Determine the (x, y) coordinate at the center of the cell enclosing the given text.  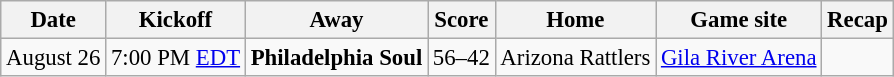
Game site (739, 20)
Date (54, 20)
7:00 PM EDT (176, 58)
56–42 (462, 58)
Philadelphia Soul (336, 58)
Away (336, 20)
August 26 (54, 58)
Kickoff (176, 20)
Home (576, 20)
Recap (858, 20)
Score (462, 20)
Arizona Rattlers (576, 58)
Gila River Arena (739, 58)
